Output the [x, y] coordinate of the center of the cell containing the given text.  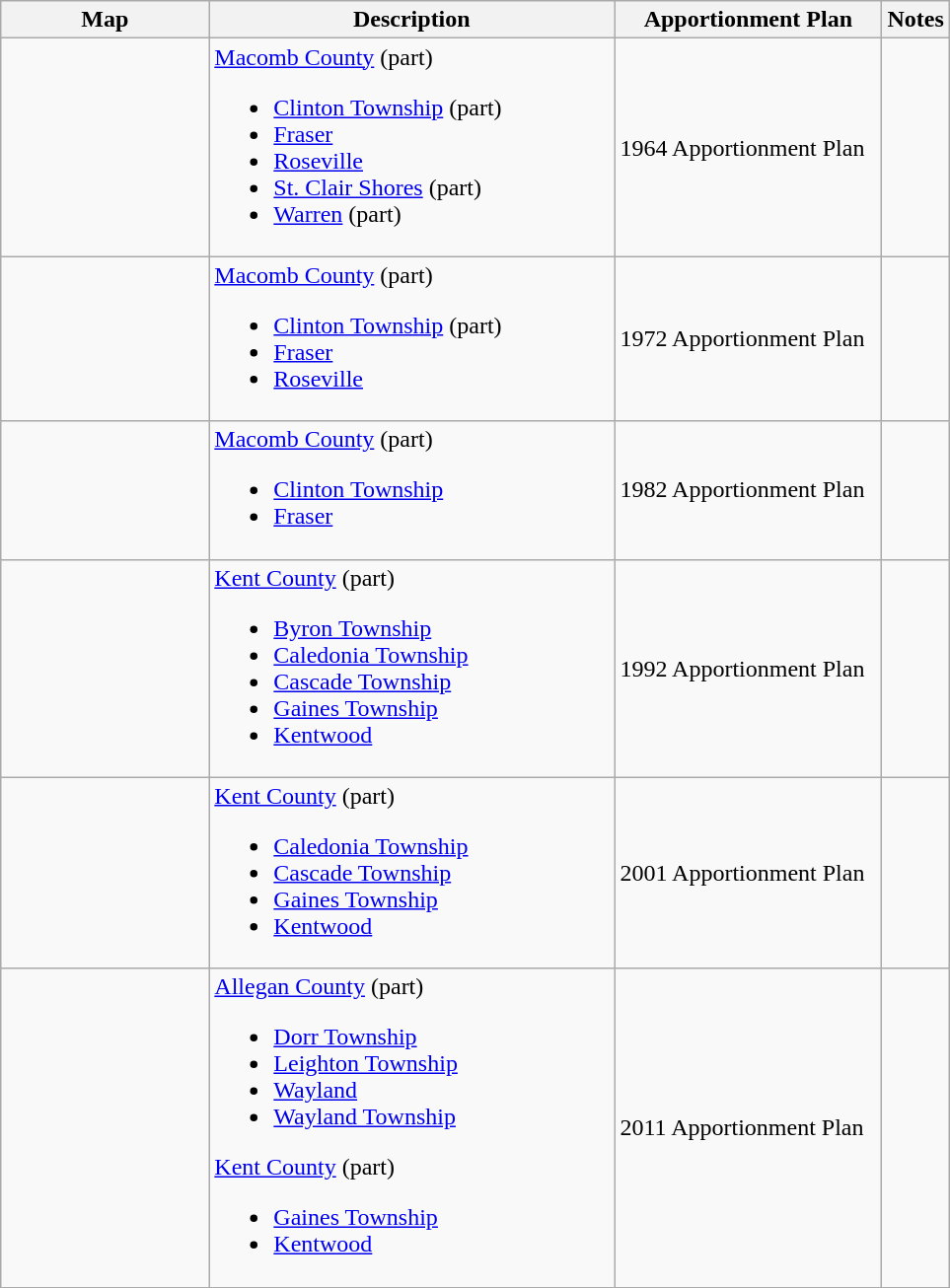
1992 Apportionment Plan [748, 669]
2011 Apportionment Plan [748, 1128]
Allegan County (part)Dorr TownshipLeighton TownshipWaylandWayland TownshipKent County (part)Gaines TownshipKentwood [412, 1128]
Macomb County (part)Clinton TownshipFraser [412, 490]
Apportionment Plan [748, 20]
Notes [915, 20]
Kent County (part)Caledonia TownshipCascade TownshipGaines TownshipKentwood [412, 873]
Kent County (part)Byron TownshipCaledonia TownshipCascade TownshipGaines TownshipKentwood [412, 669]
Macomb County (part)Clinton Township (part)FraserRosevilleSt. Clair Shores (part)Warren (part) [412, 148]
Map [105, 20]
Macomb County (part)Clinton Township (part)FraserRoseville [412, 339]
1972 Apportionment Plan [748, 339]
Description [412, 20]
1982 Apportionment Plan [748, 490]
1964 Apportionment Plan [748, 148]
2001 Apportionment Plan [748, 873]
